Extract the (X, Y) coordinate from the center of the cell holding the provided text.  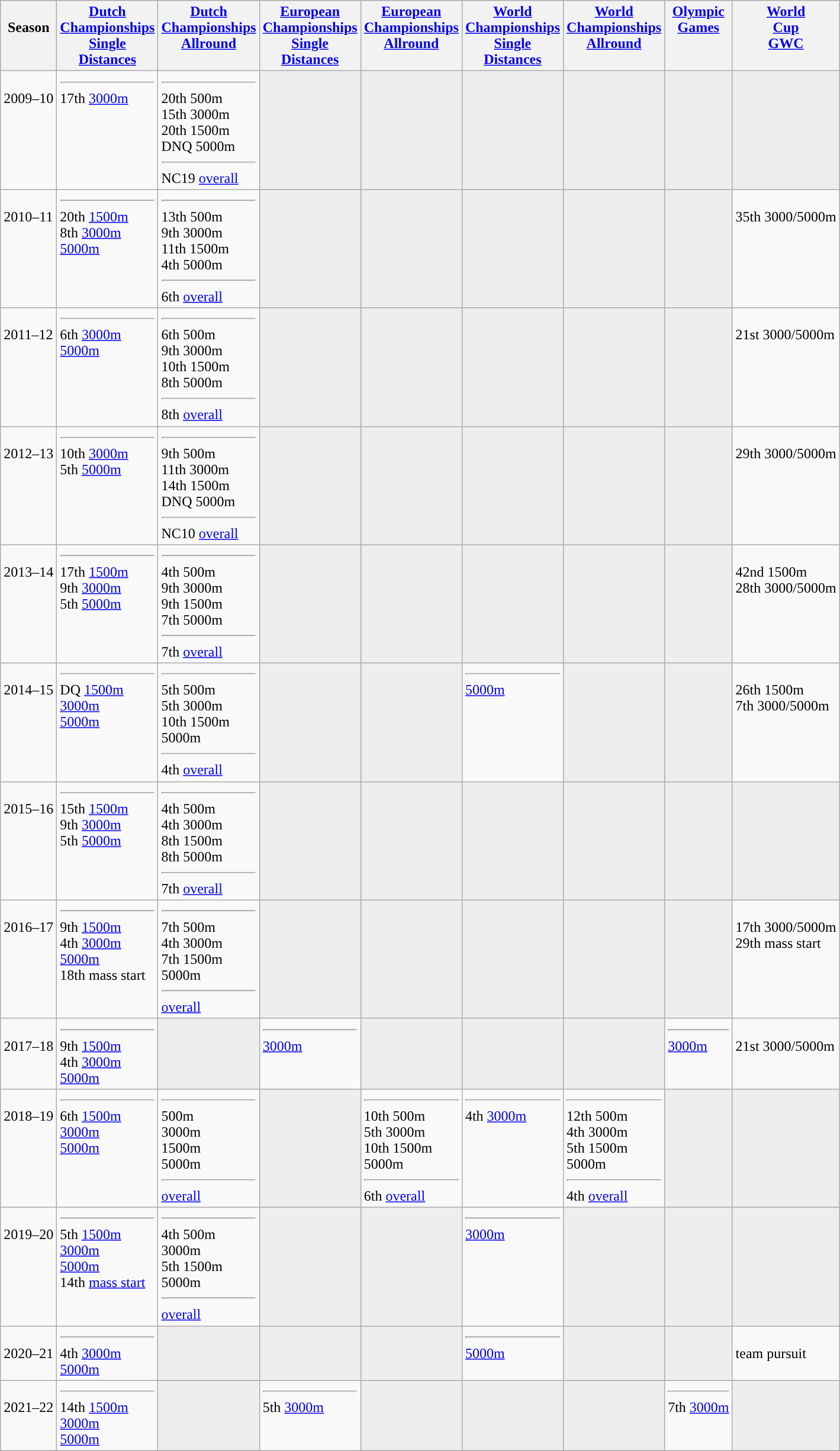
20th 500m 15th 3000m 20th 1500m DNQ 5000m NC19 overall (208, 130)
2019–20 (28, 1266)
5th 1500m 3000m 5000m 14th mass start (108, 1266)
World Championships Single Distances (513, 36)
European Championships Allround (411, 36)
2016–17 (28, 959)
29th 3000/5000m (786, 485)
4th 500m 9th 3000m 9th 1500m 7th 5000m 7th overall (208, 604)
42nd 1500m 28th 3000/5000m (786, 604)
2014–15 (28, 722)
26th 1500m 7th 3000/5000m (786, 722)
2011–12 (28, 367)
2010–11 (28, 249)
17th 1500m 9th 3000m 5th 5000m (108, 604)
20th 1500m 8th 3000m 5000m (108, 249)
2013–14 (28, 604)
17th 3000/5000m 29th mass start (786, 959)
10th 500m 5th 3000m 10th 1500m 5000m 6th overall (411, 1148)
500m 3000m 1500m 5000m overall (208, 1148)
12th 500m 4th 3000m 5th 1500m 5000m 4th overall (614, 1148)
35th 3000/5000m (786, 249)
2012–13 (28, 485)
6th 3000m 5000m (108, 367)
15th 1500m 9th 3000m 5th 5000m (108, 841)
7th 500m 4th 3000m 7th 1500m 5000m overall (208, 959)
5th 3000m (310, 1416)
Dutch Championships Single Distances (108, 36)
17th 3000m (108, 130)
4th 3000m (513, 1148)
9th 500m 11th 3000m 14th 1500m DNQ 5000m NC10 overall (208, 485)
World Cup GWC (786, 36)
7th 3000m (699, 1416)
Season (28, 36)
6th 1500m 3000m 5000m (108, 1148)
10th 3000m 5th 5000m (108, 485)
13th 500m 9th 3000m 11th 1500m 4th 5000m 6th overall (208, 249)
14th 1500m 3000m 5000m (108, 1416)
5th 500m 5th 3000m 10th 1500m 5000m 4th overall (208, 722)
Dutch Championships Allround (208, 36)
DQ 1500m 3000m 5000m (108, 722)
Olympic Games (699, 36)
European Championships Single Distances (310, 36)
4th 3000m 5000m (108, 1353)
World Championships Allround (614, 36)
4th 500m 3000m 5th 1500m 5000m overall (208, 1266)
2018–19 (28, 1148)
2017–18 (28, 1054)
2020–21 (28, 1353)
2015–16 (28, 841)
team pursuit (786, 1353)
4th 500m 4th 3000m 8th 1500m 8th 5000m 7th overall (208, 841)
6th 500m 9th 3000m 10th 1500m 8th 5000m 8th overall (208, 367)
9th 1500m 4th 3000m 5000m 18th mass start (108, 959)
9th 1500m 4th 3000m 5000m (108, 1054)
2021–22 (28, 1416)
2009–10 (28, 130)
